Detect which cell encompasses the target text, then output its (X, Y) center coordinate. 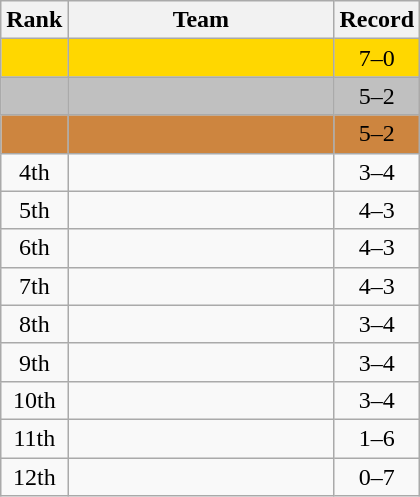
8th (34, 324)
6th (34, 248)
10th (34, 400)
11th (34, 438)
Rank (34, 20)
7th (34, 286)
1–6 (377, 438)
Record (377, 20)
Team (201, 20)
5th (34, 210)
0–7 (377, 477)
7–0 (377, 58)
4th (34, 172)
9th (34, 362)
12th (34, 477)
